Extract the [x, y] coordinate from the center of the cell holding the provided text.  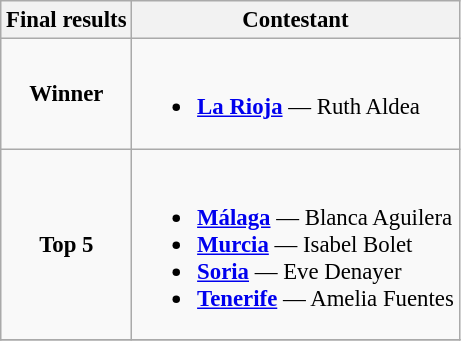
Final results [66, 20]
Winner [66, 94]
Málaga — Blanca Aguilera Murcia — Isabel Bolet Soria — Eve Denayer Tenerife — Amelia Fuentes [296, 244]
Top 5 [66, 244]
Contestant [296, 20]
La Rioja — Ruth Aldea [296, 94]
